Find where the given text appears and provide that cell's center as [X, Y] coordinate. 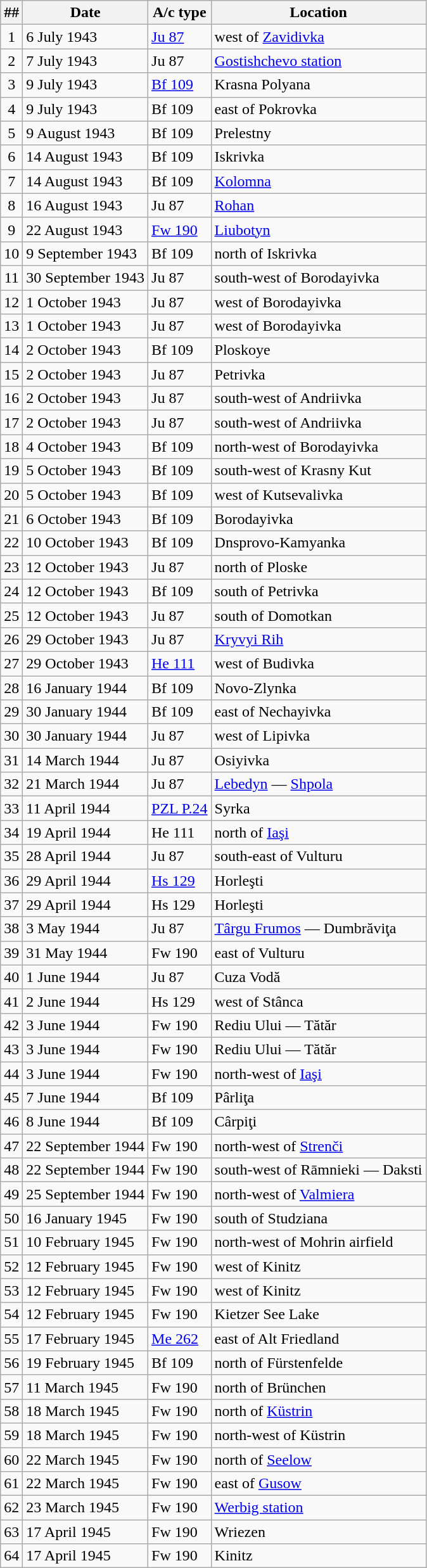
Kietzer See Lake [318, 1315]
Liubotyn [318, 229]
Kolomna [318, 181]
16 August 1943 [86, 205]
south of Domotkan [318, 615]
46 [11, 1122]
51 [11, 1242]
north-west of Valmiera [318, 1194]
west of Lipivka [318, 736]
5 [11, 133]
24 [11, 591]
30 [11, 736]
Date [86, 13]
44 [11, 1074]
45 [11, 1098]
north-west of Küstrin [318, 1435]
north of Ploske [318, 567]
Werbig station [318, 1508]
11 March 1945 [86, 1387]
9 [11, 229]
3 [11, 85]
7 [11, 181]
22 August 1943 [86, 229]
Dnsprovo-Kamyanka [318, 543]
Prelestny [318, 133]
14 March 1944 [86, 760]
26 [11, 639]
41 [11, 1001]
Cuza Vodă [318, 977]
57 [11, 1387]
north of Iskrivka [318, 253]
8 June 1944 [86, 1122]
south-east of Vulturu [318, 857]
6 October 1943 [86, 519]
11 [11, 277]
35 [11, 857]
47 [11, 1146]
34 [11, 832]
30 September 1943 [86, 277]
Wriezen [318, 1532]
37 [11, 905]
63 [11, 1532]
28 April 1944 [86, 857]
53 [11, 1291]
19 [11, 471]
13 [11, 326]
21 [11, 519]
9 August 1943 [86, 133]
2 June 1944 [86, 1001]
25 September 1944 [86, 1194]
12 [11, 302]
36 [11, 881]
1 [11, 37]
19 April 1944 [86, 832]
9 September 1943 [86, 253]
56 [11, 1363]
61 [11, 1484]
7 July 1943 [86, 61]
54 [11, 1315]
Iskrivka [318, 157]
Lebedyn — Shpola [318, 784]
10 October 1943 [86, 543]
50 [11, 1218]
Rohan [318, 205]
Osiyivka [318, 760]
28 [11, 687]
north-west of Strenči [318, 1146]
40 [11, 977]
south of Studziana [318, 1218]
33 [11, 808]
Ploskoye [318, 350]
58 [11, 1411]
PZL P.24 [180, 808]
10 [11, 253]
south-west of Krasny Kut [318, 471]
31 [11, 760]
17 February 1945 [86, 1339]
6 July 1943 [86, 37]
north-west of Mohrin airfield [318, 1242]
18 [11, 447]
west of Stânca [318, 1001]
11 April 1944 [86, 808]
Me 262 [180, 1339]
east of Alt Friedland [318, 1339]
1 June 1944 [86, 977]
39 [11, 953]
22 [11, 543]
3 May 1944 [86, 929]
Târgu Frumos — Dumbrăviţa [318, 929]
64 [11, 1556]
7 June 1944 [86, 1098]
west of Budivka [318, 663]
52 [11, 1266]
14 [11, 350]
42 [11, 1025]
19 February 1945 [86, 1363]
59 [11, 1435]
north of Fürstenfelde [318, 1363]
62 [11, 1508]
16 January 1944 [86, 687]
31 May 1944 [86, 953]
north of Iaşi [318, 832]
4 [11, 109]
north of Brünchen [318, 1387]
15 [11, 374]
48 [11, 1170]
29 [11, 712]
6 [11, 157]
Kryvyi Rih [318, 639]
south of Petrivka [318, 591]
east of Pokrovka [318, 109]
25 [11, 615]
23 [11, 567]
south-west of Borodayivka [318, 277]
Syrka [318, 808]
Location [318, 13]
north-west of Borodayivka [318, 447]
Petrivka [318, 374]
4 October 1943 [86, 447]
Borodayivka [318, 519]
23 March 1945 [86, 1508]
10 February 1945 [86, 1242]
32 [11, 784]
west of Kutsevalivka [318, 495]
east of Vulturu [318, 953]
Cârpiţi [318, 1122]
east of Gusow [318, 1484]
16 [11, 398]
55 [11, 1339]
60 [11, 1459]
Krasna Polyana [318, 85]
east of Nechayivka [318, 712]
Gostishchevo station [318, 61]
17 [11, 423]
16 January 1945 [86, 1218]
2 [11, 61]
north-west of Iaşi [318, 1074]
49 [11, 1194]
20 [11, 495]
Kinitz [318, 1556]
21 March 1944 [86, 784]
## [11, 13]
38 [11, 929]
north of Seelow [318, 1459]
north of Küstrin [318, 1411]
south-west of Rāmnieki — Daksti [318, 1170]
west of Zavidivka [318, 37]
A/c type [180, 13]
27 [11, 663]
Pârliţa [318, 1098]
Novo-Zlynka [318, 687]
43 [11, 1049]
8 [11, 205]
